Search for the cell housing the specified text and yield its (X, Y) center coordinate. 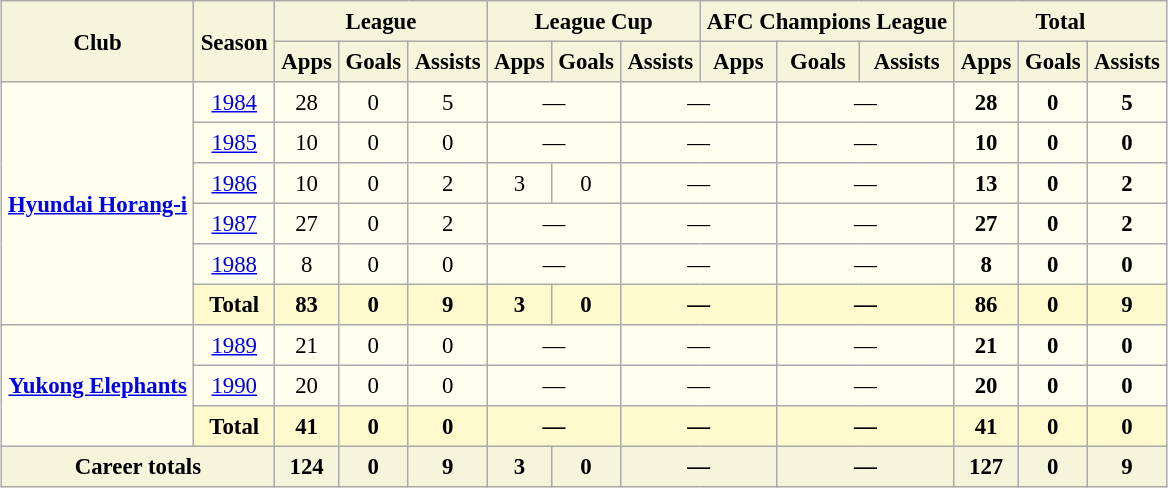
124 (307, 466)
AFC Champions League (827, 21)
League (382, 21)
83 (307, 304)
1990 (234, 385)
1987 (234, 223)
1984 (234, 102)
1986 (234, 183)
13 (986, 183)
League Cup (594, 21)
Yukong Elephants (98, 386)
86 (986, 304)
Club (98, 42)
1988 (234, 264)
1989 (234, 345)
Season (234, 42)
1985 (234, 142)
Hyundai Horang-i (98, 204)
127 (986, 466)
Career totals (138, 466)
